Identify which cell holds the provided text, then report its [x, y] central coordinate. 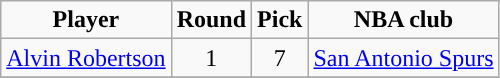
Round [211, 20]
Alvin Robertson [86, 58]
Player [86, 20]
San Antonio Spurs [404, 58]
Pick [280, 20]
1 [211, 58]
NBA club [404, 20]
7 [280, 58]
